Output the [X, Y] coordinate of the center of the cell containing the given text.  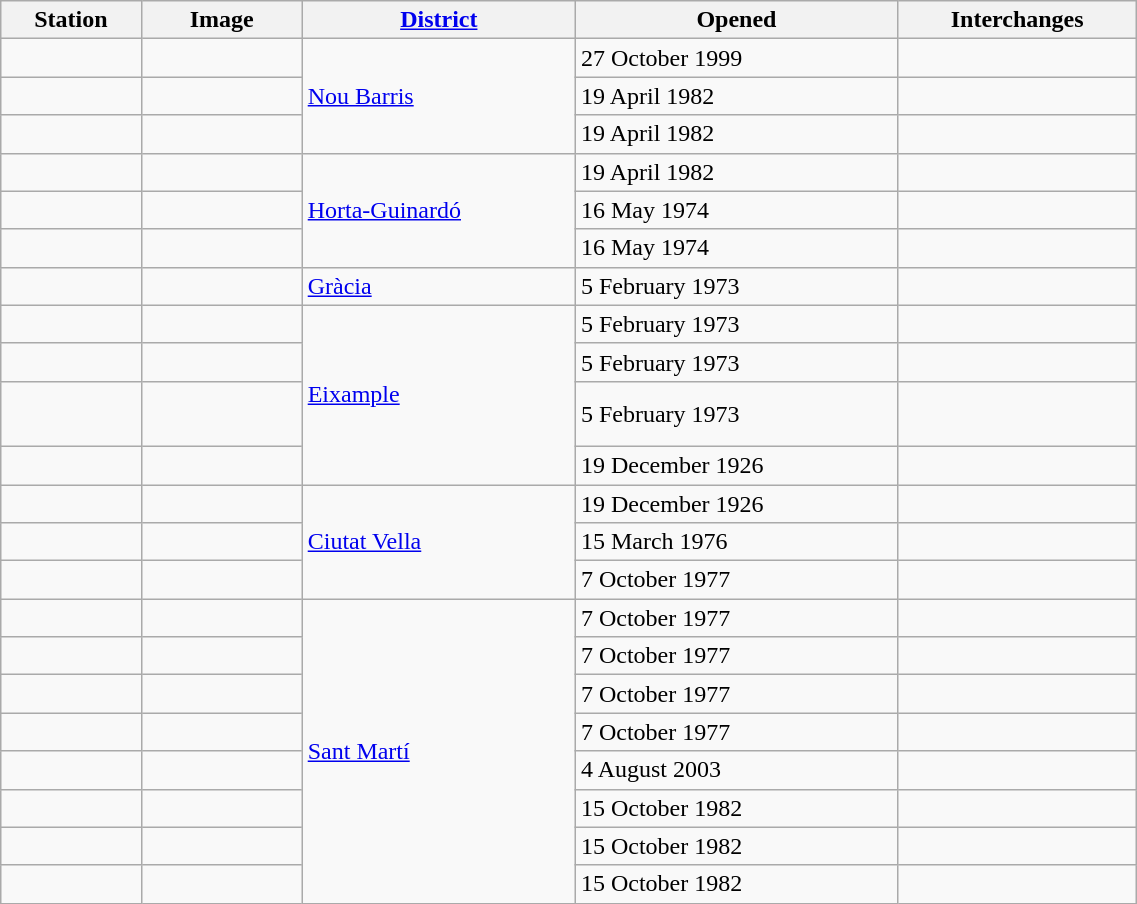
4 August 2003 [736, 770]
District [438, 20]
Horta-Guinardó [438, 210]
27 October 1999 [736, 58]
15 March 1976 [736, 542]
Opened [736, 20]
Image [222, 20]
Eixample [438, 394]
Gràcia [438, 286]
Sant Martí [438, 751]
Nou Barris [438, 96]
Ciutat Vella [438, 541]
Interchanges [1016, 20]
Station [71, 20]
